Identify which cell holds the provided text, then report its (x, y) central coordinate. 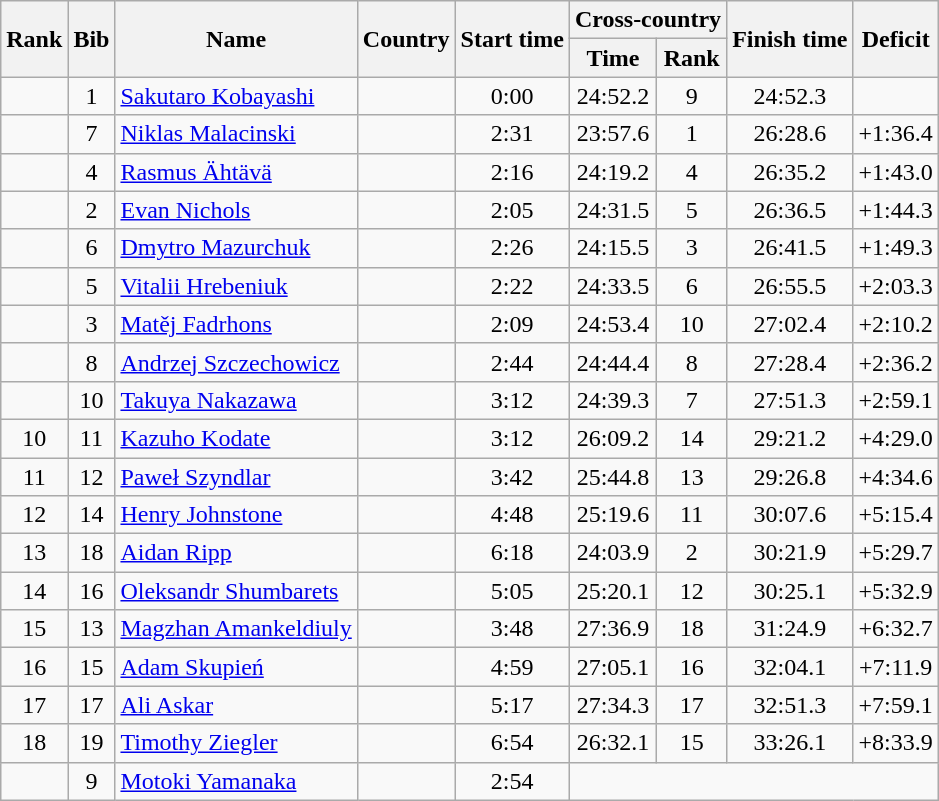
6:54 (512, 743)
2:54 (512, 781)
2:44 (512, 362)
24:52.3 (790, 96)
Cross-country (648, 20)
2:05 (512, 210)
4:59 (512, 667)
Ali Askar (236, 705)
3:42 (512, 477)
5:05 (512, 591)
24:39.3 (612, 400)
24:31.5 (612, 210)
2:26 (512, 248)
Country (406, 39)
26:09.2 (612, 438)
27:34.3 (612, 705)
27:05.1 (612, 667)
24:44.4 (612, 362)
27:51.3 (790, 400)
+7:59.1 (896, 705)
Henry Johnstone (236, 515)
19 (92, 743)
Adam Skupień (236, 667)
+1:44.3 (896, 210)
Bib (92, 39)
Kazuho Kodate (236, 438)
Matěj Fadrhons (236, 324)
2:22 (512, 286)
Dmytro Mazurchuk (236, 248)
27:28.4 (790, 362)
+5:15.4 (896, 515)
24:03.9 (612, 553)
2:09 (512, 324)
+4:34.6 (896, 477)
Takuya Nakazawa (236, 400)
26:41.5 (790, 248)
+8:33.9 (896, 743)
4:48 (512, 515)
0:00 (512, 96)
+2:10.2 (896, 324)
26:36.5 (790, 210)
32:51.3 (790, 705)
+4:29.0 (896, 438)
29:26.8 (790, 477)
26:55.5 (790, 286)
+2:36.2 (896, 362)
26:32.1 (612, 743)
25:19.6 (612, 515)
Oleksandr Shumbarets (236, 591)
24:15.5 (612, 248)
31:24.9 (790, 629)
27:02.4 (790, 324)
Andrzej Szczechowicz (236, 362)
25:20.1 (612, 591)
Paweł Szyndlar (236, 477)
+2:03.3 (896, 286)
30:25.1 (790, 591)
Name (236, 39)
2:16 (512, 172)
Niklas Malacinski (236, 134)
30:21.9 (790, 553)
Deficit (896, 39)
Finish time (790, 39)
+1:36.4 (896, 134)
Aidan Ripp (236, 553)
+1:43.0 (896, 172)
Timothy Ziegler (236, 743)
2:31 (512, 134)
+1:49.3 (896, 248)
23:57.6 (612, 134)
3:48 (512, 629)
24:33.5 (612, 286)
30:07.6 (790, 515)
+2:59.1 (896, 400)
Evan Nichols (236, 210)
+6:32.7 (896, 629)
Start time (512, 39)
26:35.2 (790, 172)
32:04.1 (790, 667)
Magzhan Amankeldiuly (236, 629)
+5:32.9 (896, 591)
Time (612, 58)
25:44.8 (612, 477)
Motoki Yamanaka (236, 781)
6:18 (512, 553)
24:53.4 (612, 324)
33:26.1 (790, 743)
Rasmus Ähtävä (236, 172)
24:19.2 (612, 172)
+7:11.9 (896, 667)
+5:29.7 (896, 553)
24:52.2 (612, 96)
26:28.6 (790, 134)
Sakutaro Kobayashi (236, 96)
5:17 (512, 705)
29:21.2 (790, 438)
27:36.9 (612, 629)
Vitalii Hrebeniuk (236, 286)
